Locate the cell with the specified text and output its [x, y] center coordinate. 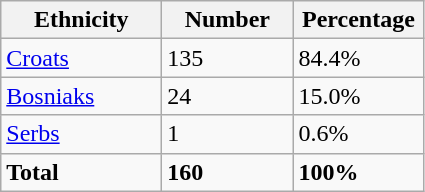
24 [228, 96]
Ethnicity [82, 20]
Bosniaks [82, 96]
0.6% [358, 134]
Croats [82, 58]
15.0% [358, 96]
135 [228, 58]
84.4% [358, 58]
100% [358, 172]
Number [228, 20]
Percentage [358, 20]
Total [82, 172]
160 [228, 172]
1 [228, 134]
Serbs [82, 134]
